From the cell containing the given text, extract its center point as [x, y] coordinate. 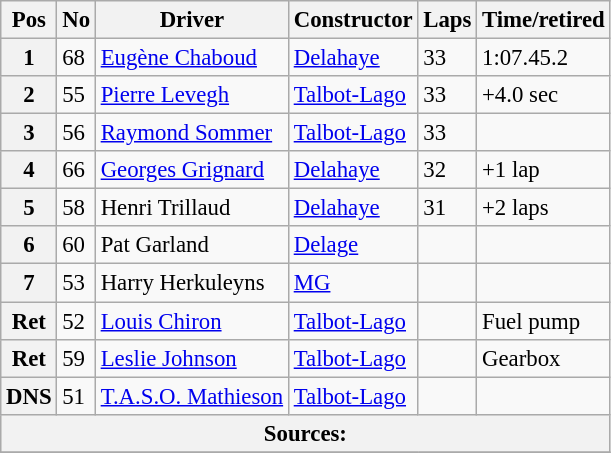
Gearbox [544, 358]
51 [76, 396]
55 [76, 95]
No [76, 20]
6 [29, 245]
53 [76, 283]
7 [29, 283]
+2 laps [544, 208]
Georges Grignard [192, 170]
1:07.45.2 [544, 58]
Delage [353, 245]
Time/retired [544, 20]
+4.0 sec [544, 95]
Pos [29, 20]
Leslie Johnson [192, 358]
Fuel pump [544, 321]
Pierre Levegh [192, 95]
2 [29, 95]
58 [76, 208]
+1 lap [544, 170]
4 [29, 170]
3 [29, 133]
68 [76, 58]
59 [76, 358]
32 [448, 170]
5 [29, 208]
Pat Garland [192, 245]
31 [448, 208]
66 [76, 170]
52 [76, 321]
Eugène Chaboud [192, 58]
MG [353, 283]
Constructor [353, 20]
Harry Herkuleyns [192, 283]
Henri Trillaud [192, 208]
Laps [448, 20]
56 [76, 133]
Sources: [306, 433]
Raymond Sommer [192, 133]
Driver [192, 20]
DNS [29, 396]
1 [29, 58]
T.A.S.O. Mathieson [192, 396]
Louis Chiron [192, 321]
60 [76, 245]
